Identify which cell holds the provided text, then report its (X, Y) central coordinate. 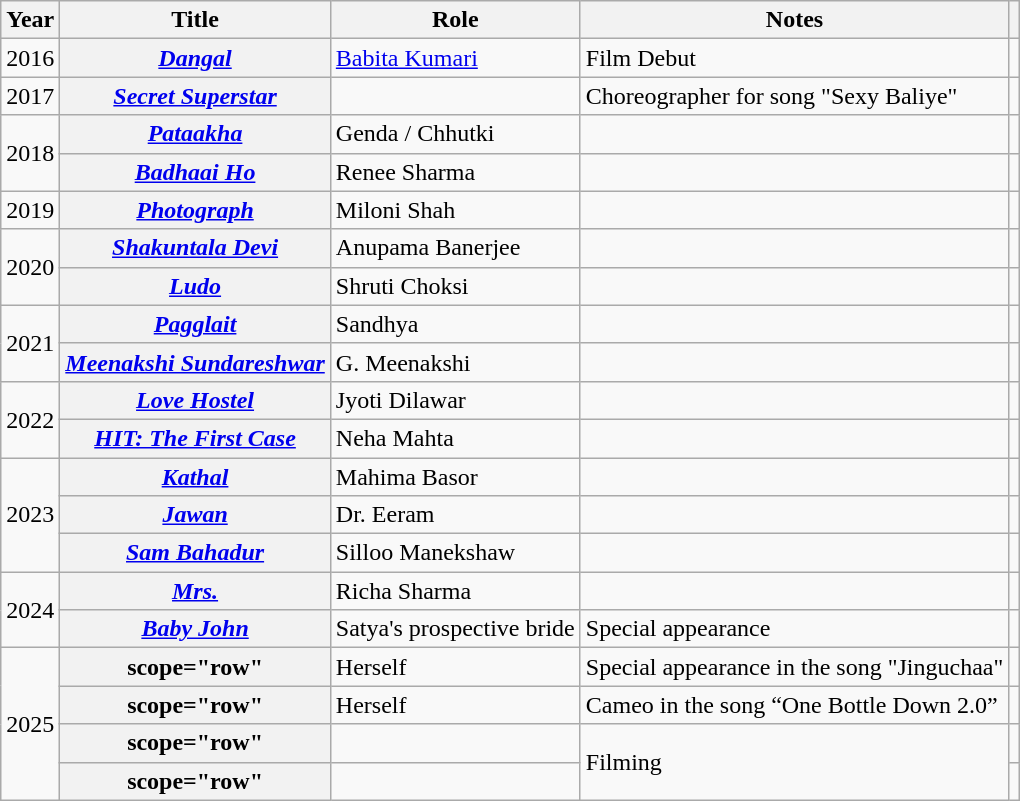
Sam Bahadur (195, 553)
2022 (30, 419)
Special appearance in the song "Jinguchaa" (794, 667)
Shakuntala Devi (195, 248)
Miloni Shah (455, 210)
Babita Kumari (455, 58)
HIT: The First Case (195, 438)
Film Debut (794, 58)
Kathal (195, 477)
Baby John (195, 629)
Renee Sharma (455, 172)
Love Hostel (195, 400)
Title (195, 20)
Jyoti Dilawar (455, 400)
Pagglait (195, 324)
Photograph (195, 210)
2023 (30, 515)
Choreographer for song "Sexy Baliye" (794, 96)
Neha Mahta (455, 438)
Satya's prospective bride (455, 629)
Year (30, 20)
2020 (30, 267)
2025 (30, 724)
2019 (30, 210)
Genda / Chhutki (455, 134)
2021 (30, 343)
Sandhya (455, 324)
Mrs. (195, 591)
2016 (30, 58)
Dangal (195, 58)
Ludo (195, 286)
Jawan (195, 515)
Silloo Manekshaw (455, 553)
Filming (794, 762)
2024 (30, 610)
Special appearance (794, 629)
Richa Sharma (455, 591)
Shruti Choksi (455, 286)
Secret Superstar (195, 96)
Dr. Eeram (455, 515)
Notes (794, 20)
Pataakha (195, 134)
2017 (30, 96)
2018 (30, 153)
Meenakshi Sundareshwar (195, 362)
Cameo in the song “One Bottle Down 2.0” (794, 705)
Mahima Basor (455, 477)
Role (455, 20)
G. Meenakshi (455, 362)
Anupama Banerjee (455, 248)
Badhaai Ho (195, 172)
